Scan for the cell matching the given text and deliver its (x, y) coordinate at center. 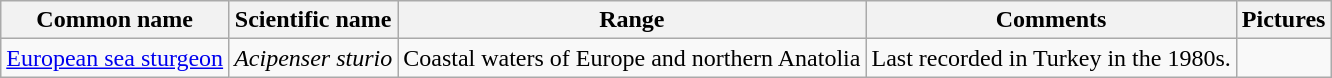
Acipenser sturio (314, 58)
Coastal waters of Europe and northern Anatolia (632, 58)
Range (632, 20)
European sea sturgeon (115, 58)
Common name (115, 20)
Last recorded in Turkey in the 1980s. (1051, 58)
Comments (1051, 20)
Pictures (1284, 20)
Scientific name (314, 20)
